Detect which cell encompasses the target text, then output its (X, Y) center coordinate. 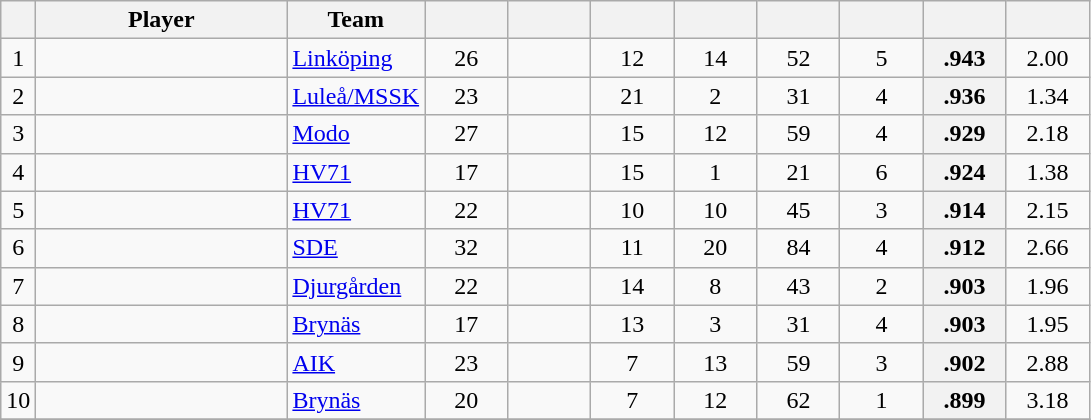
3.18 (1048, 400)
1.95 (1048, 324)
11 (632, 248)
2.18 (1048, 134)
9 (18, 362)
26 (466, 58)
AIK (356, 362)
1.34 (1048, 96)
.929 (964, 134)
.914 (964, 210)
1.96 (1048, 286)
.899 (964, 400)
2.88 (1048, 362)
52 (798, 58)
62 (798, 400)
.924 (964, 172)
Modo (356, 134)
Player (162, 20)
.943 (964, 58)
SDE (356, 248)
2.00 (1048, 58)
2.15 (1048, 210)
45 (798, 210)
2.66 (1048, 248)
Team (356, 20)
.902 (964, 362)
Linköping (356, 58)
.936 (964, 96)
Djurgården (356, 286)
32 (466, 248)
Luleå/MSSK (356, 96)
43 (798, 286)
84 (798, 248)
27 (466, 134)
1.38 (1048, 172)
.912 (964, 248)
